Output the [X, Y] coordinate of the center of the cell containing the given text.  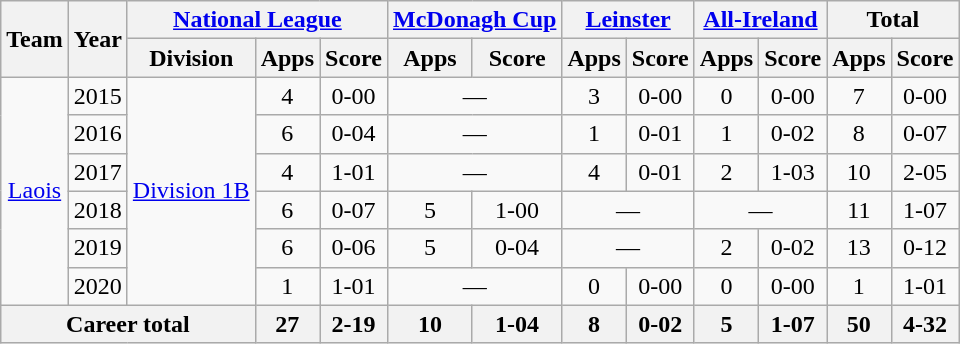
2-05 [925, 172]
0-12 [925, 248]
Year [98, 39]
All-Ireland [760, 20]
Team [35, 39]
0-06 [354, 248]
McDonagh Cup [474, 20]
27 [287, 324]
2018 [98, 210]
Division [191, 58]
Laois [35, 191]
2019 [98, 248]
3 [594, 96]
2015 [98, 96]
2020 [98, 286]
1-00 [517, 210]
11 [859, 210]
National League [257, 20]
1-04 [517, 324]
Career total [128, 324]
2017 [98, 172]
13 [859, 248]
Leinster [628, 20]
50 [859, 324]
Total [893, 20]
4-32 [925, 324]
2016 [98, 134]
7 [859, 96]
1-03 [793, 172]
2-19 [354, 324]
Division 1B [191, 191]
